From the cell containing the given text, extract its center point as (X, Y) coordinate. 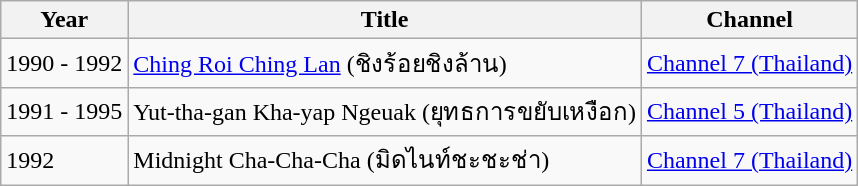
1990 - 1992 (64, 64)
1992 (64, 160)
Channel 5 (Thailand) (749, 112)
Yut-tha-gan Kha-yap Ngeuak (ยุทธการขยับเหงือก) (385, 112)
Channel (749, 20)
Year (64, 20)
Midnight Cha-Cha-Cha (มิดไนท์ชะชะช่า) (385, 160)
Ching Roi Ching Lan (ชิงร้อยชิงล้าน) (385, 64)
1991 - 1995 (64, 112)
Title (385, 20)
